Locate the cell with the specified text and output its (x, y) center coordinate. 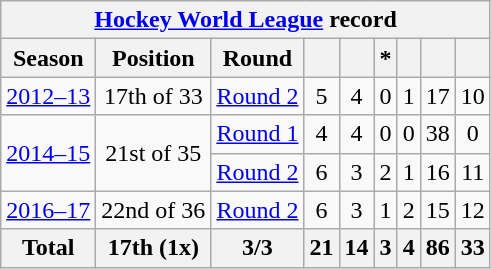
33 (472, 248)
14 (356, 248)
86 (438, 248)
* (386, 58)
16 (438, 172)
17 (438, 96)
38 (438, 134)
3/3 (258, 248)
5 (322, 96)
22nd of 36 (154, 210)
15 (438, 210)
Round 1 (258, 134)
21st of 35 (154, 153)
Round (258, 58)
2016–17 (48, 210)
Total (48, 248)
2012–13 (48, 96)
Position (154, 58)
17th (1x) (154, 248)
12 (472, 210)
17th of 33 (154, 96)
2014–15 (48, 153)
11 (472, 172)
10 (472, 96)
Hockey World League record (246, 20)
Season (48, 58)
21 (322, 248)
